Return (X, Y) of the center of cell containing provided text 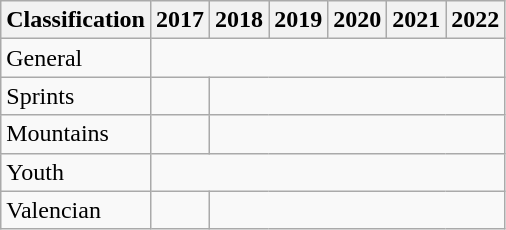
Classification (76, 20)
2020 (358, 20)
2022 (476, 20)
Youth (76, 172)
Valencian (76, 210)
2019 (298, 20)
2017 (180, 20)
2018 (240, 20)
Mountains (76, 134)
General (76, 58)
2021 (416, 20)
Sprints (76, 96)
